For the text-containing cell, return its midpoint in [X, Y] coordinate format. 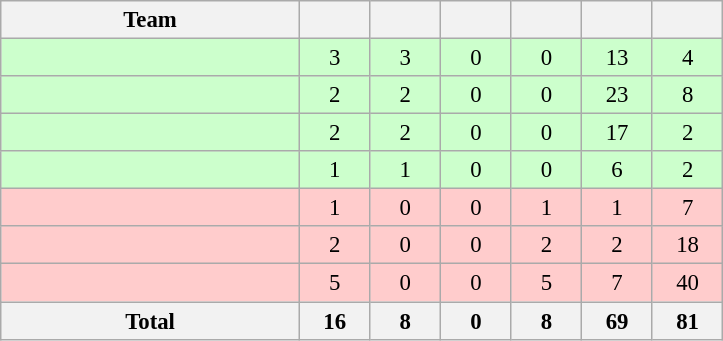
18 [688, 245]
40 [688, 283]
Team [150, 20]
6 [618, 170]
17 [618, 133]
81 [688, 321]
13 [618, 58]
4 [688, 58]
23 [618, 95]
16 [334, 321]
Total [150, 321]
69 [618, 321]
